Pinpoint the cell where the given text exists, returning its (X, Y) midpoint coordinate. 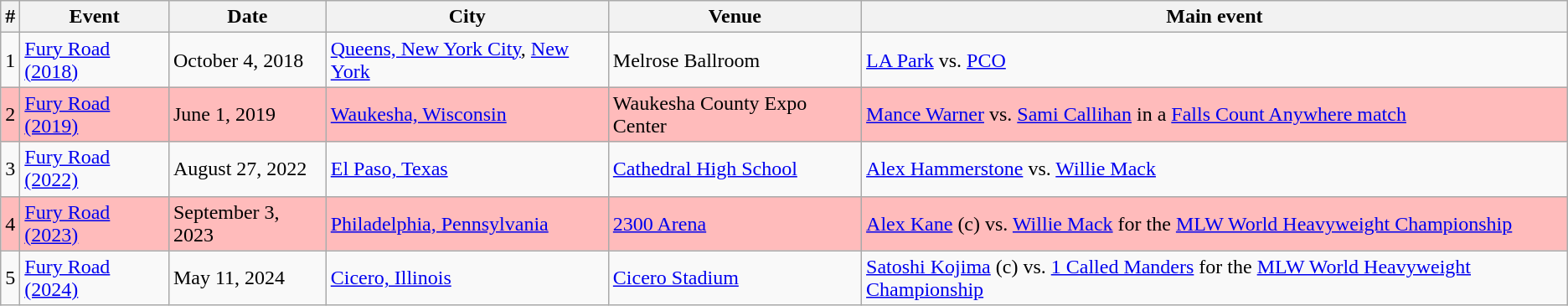
Fury Road (2022) (95, 169)
Fury Road (2023) (95, 223)
City (467, 17)
Cathedral High School (735, 169)
Date (247, 17)
Philadelphia, Pennsylvania (467, 223)
# (10, 17)
Venue (735, 17)
Alex Kane (c) vs. Willie Mack for the MLW World Heavyweight Championship (1215, 223)
May 11, 2024 (247, 278)
August 27, 2022 (247, 169)
Waukesha County Expo Center (735, 114)
Cicero, Illinois (467, 278)
5 (10, 278)
1 (10, 60)
Queens, New York City, New York (467, 60)
Fury Road (2019) (95, 114)
June 1, 2019 (247, 114)
4 (10, 223)
Alex Hammerstone vs. Willie Mack (1215, 169)
Mance Warner vs. Sami Callihan in a Falls Count Anywhere match (1215, 114)
LA Park vs. PCO (1215, 60)
Event (95, 17)
Main event (1215, 17)
Cicero Stadium (735, 278)
2300 Arena (735, 223)
3 (10, 169)
Satoshi Kojima (c) vs. 1 Called Manders for the MLW World Heavyweight Championship (1215, 278)
September 3, 2023 (247, 223)
Fury Road (2024) (95, 278)
El Paso, Texas (467, 169)
Fury Road (2018) (95, 60)
2 (10, 114)
October 4, 2018 (247, 60)
Waukesha, Wisconsin (467, 114)
Melrose Ballroom (735, 60)
